Search for the cell housing the specified text and yield its [X, Y] center coordinate. 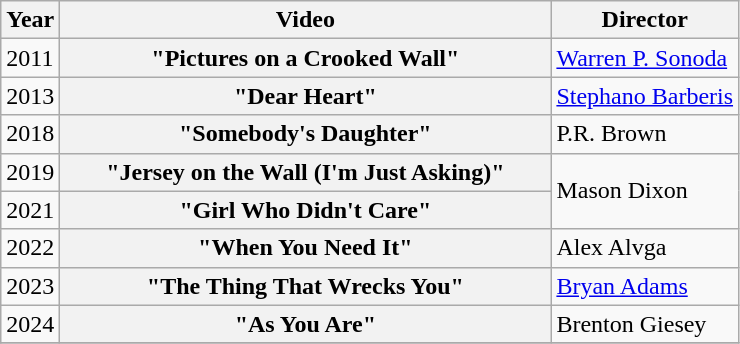
Warren P. Sonoda [645, 58]
P.R. Brown [645, 134]
Director [645, 20]
2023 [30, 286]
Mason Dixon [645, 191]
"The Thing That Wrecks You" [306, 286]
2021 [30, 210]
2011 [30, 58]
2018 [30, 134]
Bryan Adams [645, 286]
"Pictures on a Crooked Wall" [306, 58]
Brenton Giesey [645, 324]
Alex Alvga [645, 248]
Year [30, 20]
"Dear Heart" [306, 96]
"As You Are" [306, 324]
"Somebody's Daughter" [306, 134]
"Girl Who Didn't Care" [306, 210]
Stephano Barberis [645, 96]
2013 [30, 96]
2019 [30, 172]
Video [306, 20]
"Jersey on the Wall (I'm Just Asking)" [306, 172]
2024 [30, 324]
"When You Need It" [306, 248]
2022 [30, 248]
